Detect which cell encompasses the target text, then output its (X, Y) center coordinate. 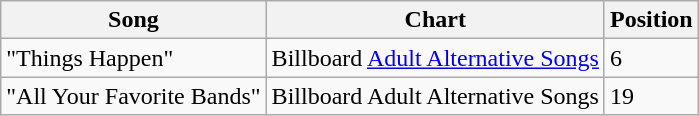
Position (651, 20)
6 (651, 58)
"All Your Favorite Bands" (134, 96)
"Things Happen" (134, 58)
19 (651, 96)
Chart (435, 20)
Song (134, 20)
